Return the (x, y) coordinate for the center point of the cell that contains the specified text.  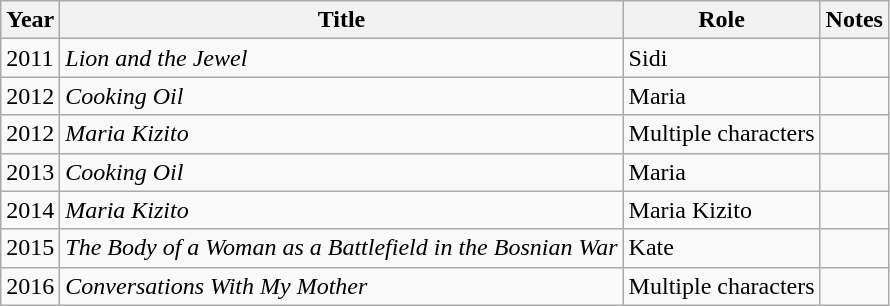
2014 (30, 210)
2015 (30, 248)
Role (722, 20)
2013 (30, 172)
Title (342, 20)
2016 (30, 286)
Year (30, 20)
Lion and the Jewel (342, 58)
2011 (30, 58)
The Body of a Woman as a Battlefield in the Bosnian War (342, 248)
Sidi (722, 58)
Notes (854, 20)
Kate (722, 248)
Conversations With My Mother (342, 286)
